Determine the [x, y] coordinate at the center of the cell enclosing the given text.  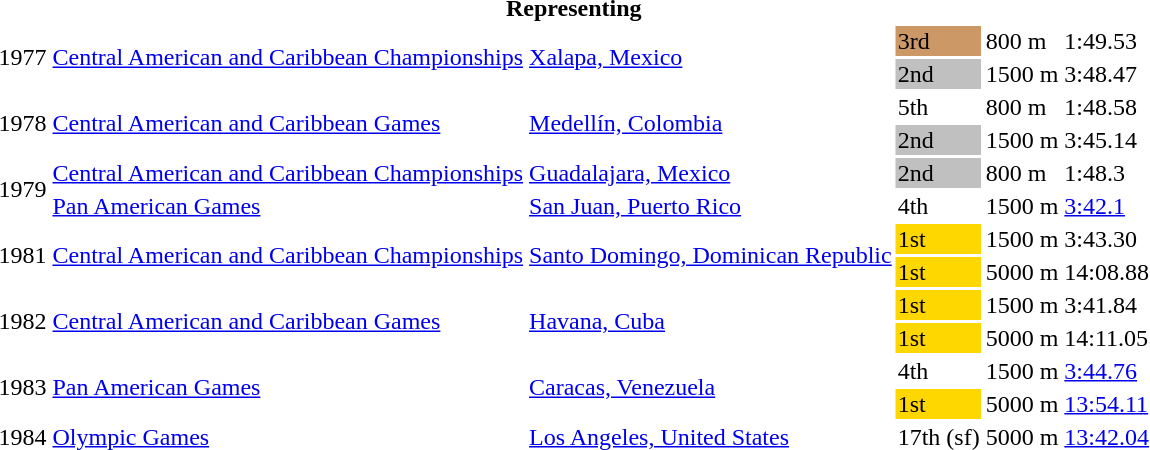
5th [938, 107]
3rd [938, 41]
San Juan, Puerto Rico [711, 206]
Havana, Cuba [711, 322]
Santo Domingo, Dominican Republic [711, 256]
Medellín, Colombia [711, 124]
Caracas, Venezuela [711, 388]
Xalapa, Mexico [711, 58]
Guadalajara, Mexico [711, 173]
